Identify which cell holds the provided text, then report its (X, Y) central coordinate. 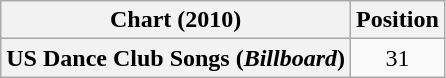
Position (398, 20)
Chart (2010) (176, 20)
31 (398, 58)
US Dance Club Songs (Billboard) (176, 58)
